Return [x, y] of the center of cell containing provided text 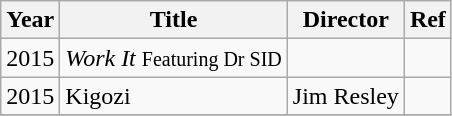
Ref [428, 20]
Jim Resley [346, 96]
Kigozi [174, 96]
Year [30, 20]
Work It Featuring Dr SID [174, 58]
Director [346, 20]
Title [174, 20]
